Return [X, Y] of the center of cell containing provided text 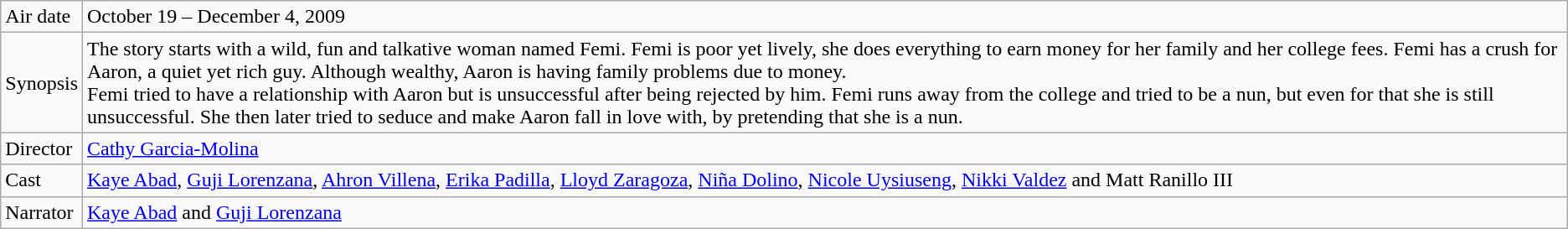
Cathy Garcia-Molina [826, 148]
Cast [42, 180]
Narrator [42, 212]
Director [42, 148]
Kaye Abad, Guji Lorenzana, Ahron Villena, Erika Padilla, Lloyd Zaragoza, Niña Dolino, Nicole Uysiuseng, Nikki Valdez and Matt Ranillo III [826, 180]
Synopsis [42, 82]
Kaye Abad and Guji Lorenzana [826, 212]
October 19 – December 4, 2009 [826, 17]
Air date [42, 17]
